Identify which cell holds the provided text, then report its [x, y] central coordinate. 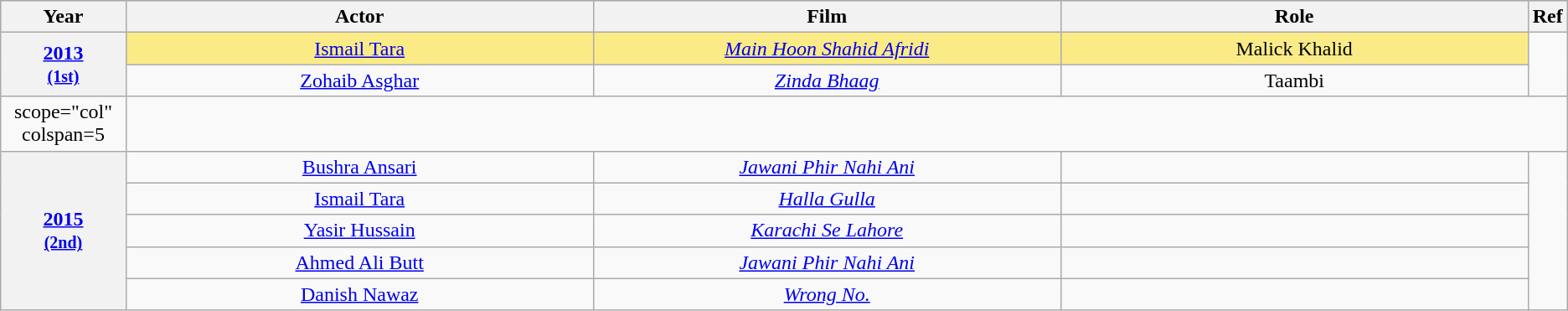
Film [827, 17]
Halla Gulla [827, 199]
Ahmed Ali Butt [359, 262]
2015(2nd) [64, 231]
Karachi Se Lahore [827, 231]
Role [1294, 17]
Wrong No. [827, 294]
Ref [1548, 17]
Year [64, 17]
2013(1st) [64, 65]
Malick Khalid [1294, 49]
Zohaib Asghar [359, 80]
Main Hoon Shahid Afridi [827, 49]
Taambi [1294, 80]
Yasir Hussain [359, 231]
Danish Nawaz [359, 294]
Actor [359, 17]
Bushra Ansari [359, 167]
Zinda Bhaag [827, 80]
scope="col" colspan=5 [64, 124]
